Return the (X, Y) coordinate for the center point of the cell that contains the specified text.  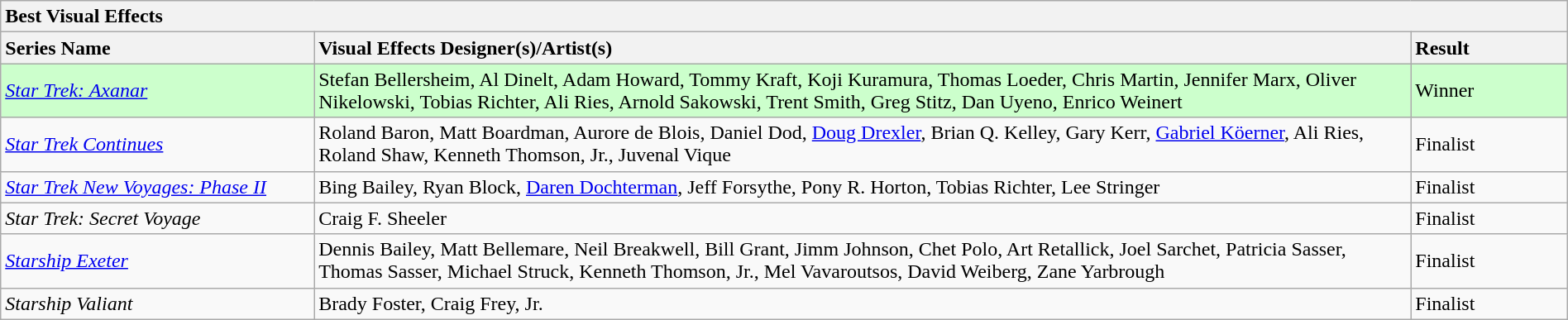
Brady Foster, Craig Frey, Jr. (863, 303)
Series Name (157, 48)
Star Trek: Secret Voyage (157, 218)
Star Trek New Voyages: Phase II (157, 187)
Star Trek Continues (157, 144)
Starship Exeter (157, 261)
Bing Bailey, Ryan Block, Daren Dochterman, Jeff Forsythe, Pony R. Horton, Tobias Richter, Lee Stringer (863, 187)
Starship Valiant (157, 303)
Winner (1489, 91)
Visual Effects Designer(s)/Artist(s) (863, 48)
Best Visual Effects (784, 17)
Result (1489, 48)
Craig F. Sheeler (863, 218)
Star Trek: Axanar (157, 91)
